Provide the (x, y) coordinate of the cell's center where the given text is located.  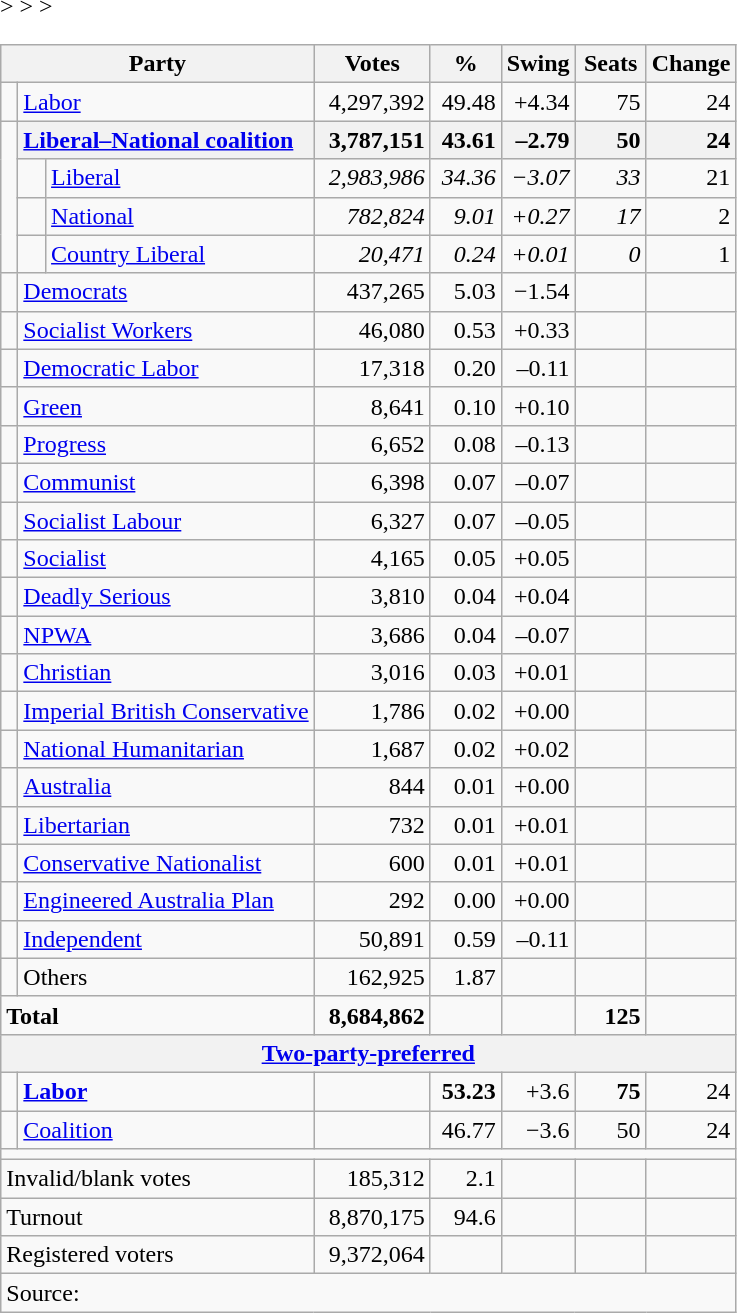
0.03 (466, 673)
% (466, 64)
49.48 (466, 102)
600 (372, 863)
Country Liberal (180, 254)
Green (166, 406)
Australia (166, 787)
46.77 (466, 1129)
34.36 (466, 178)
8,641 (372, 406)
Christian (166, 673)
Invalid/blank votes (158, 1179)
732 (372, 825)
0.24 (466, 254)
+0.04 (538, 597)
9,372,064 (372, 1255)
+0.02 (538, 749)
Registered voters (158, 1255)
6,398 (372, 482)
−3.6 (538, 1129)
6,327 (372, 521)
−3.07 (538, 178)
–0.05 (538, 521)
+3.6 (538, 1091)
1 (691, 254)
Socialist Labour (166, 521)
National (180, 216)
8,870,175 (372, 1217)
0.00 (466, 901)
NPWA (166, 635)
Independent (166, 939)
17 (610, 216)
125 (610, 1015)
0.53 (466, 330)
8,684,862 (372, 1015)
437,265 (372, 292)
0.05 (466, 559)
1,786 (372, 711)
17,318 (372, 368)
Imperial British Conservative (166, 711)
292 (372, 901)
Total (158, 1015)
Socialist (166, 559)
185,312 (372, 1179)
0 (610, 254)
3,810 (372, 597)
5.03 (466, 292)
Turnout (158, 1217)
3,686 (372, 635)
4,297,392 (372, 102)
Libertarian (166, 825)
Source: (368, 1293)
20,471 (372, 254)
National Humanitarian (166, 749)
Liberal–National coalition (166, 140)
Communist (166, 482)
1,687 (372, 749)
–2.79 (538, 140)
94.6 (466, 1217)
+4.34 (538, 102)
+0.05 (538, 559)
0.08 (466, 444)
Engineered Australia Plan (166, 901)
Two-party-preferred (368, 1053)
46,080 (372, 330)
Conservative Nationalist (166, 863)
0.10 (466, 406)
Socialist Workers (166, 330)
Swing (538, 64)
Seats (610, 64)
Change (691, 64)
Deadly Serious (166, 597)
21 (691, 178)
−1.54 (538, 292)
+0.33 (538, 330)
43.61 (466, 140)
Party (158, 64)
+0.10 (538, 406)
33 (610, 178)
Progress (166, 444)
0.20 (466, 368)
–0.13 (538, 444)
2.1 (466, 1179)
782,824 (372, 216)
4,165 (372, 559)
2 (691, 216)
Democrats (166, 292)
844 (372, 787)
Votes (372, 64)
0.59 (466, 939)
162,925 (372, 977)
53.23 (466, 1091)
Democratic Labor (166, 368)
50,891 (372, 939)
Liberal (180, 178)
3,016 (372, 673)
6,652 (372, 444)
3,787,151 (372, 140)
Others (166, 977)
1.87 (466, 977)
2,983,986 (372, 178)
+0.27 (538, 216)
Coalition (166, 1129)
9.01 (466, 216)
